Provide the [X, Y] coordinate of the cell's center where the given text is located.  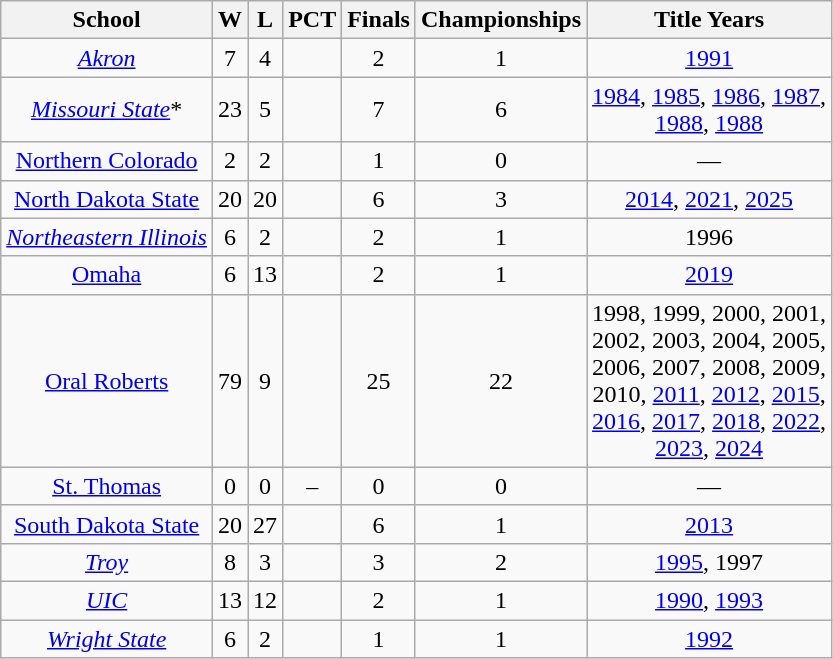
2013 [710, 524]
UIC [107, 600]
– [312, 486]
Northeastern Illinois [107, 237]
22 [500, 380]
St. Thomas [107, 486]
Oral Roberts [107, 380]
L [266, 20]
2014, 2021, 2025 [710, 199]
9 [266, 380]
1984, 1985, 1986, 1987,1988, 1988 [710, 110]
1995, 1997 [710, 562]
Finals [379, 20]
2019 [710, 275]
79 [230, 380]
North Dakota State [107, 199]
Championships [500, 20]
PCT [312, 20]
Omaha [107, 275]
23 [230, 110]
1992 [710, 639]
27 [266, 524]
1996 [710, 237]
1990, 1993 [710, 600]
Akron [107, 58]
5 [266, 110]
Troy [107, 562]
8 [230, 562]
25 [379, 380]
South Dakota State [107, 524]
1998, 1999, 2000, 2001,2002, 2003, 2004, 2005,2006, 2007, 2008, 2009,2010, 2011, 2012, 2015,2016, 2017, 2018, 2022, 2023, 2024 [710, 380]
12 [266, 600]
Missouri State* [107, 110]
School [107, 20]
4 [266, 58]
Title Years [710, 20]
Wright State [107, 639]
W [230, 20]
Northern Colorado [107, 161]
1991 [710, 58]
